Provide the [x, y] coordinate of the cell's center where the given text is located.  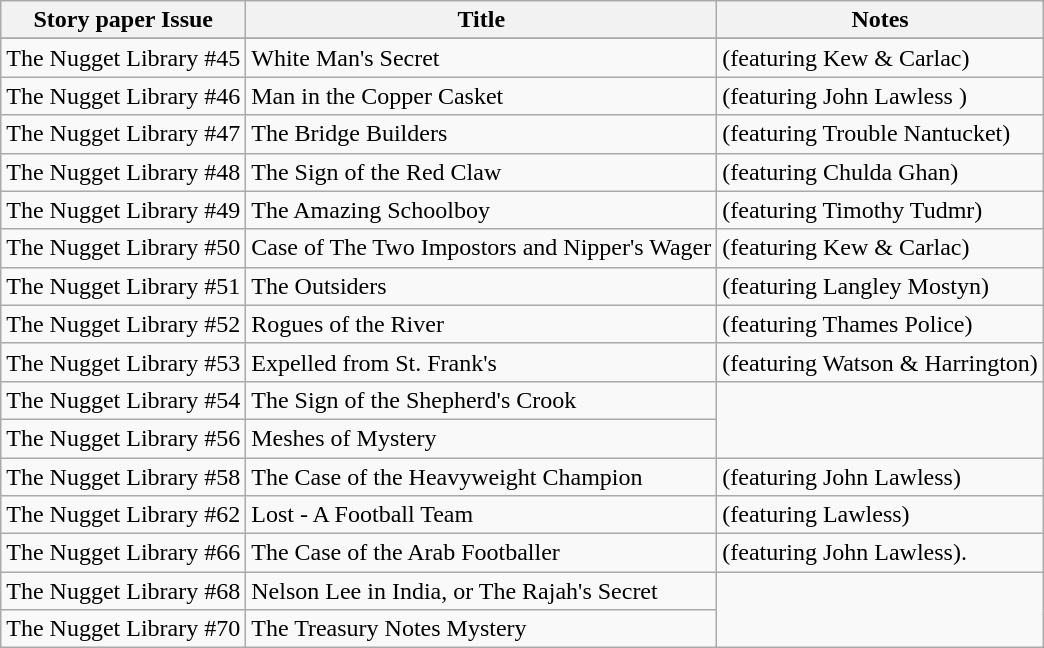
The Nugget Library #47 [124, 134]
(featuring Thames Police) [880, 324]
Rogues of the River [482, 324]
The Nugget Library #51 [124, 286]
The Bridge Builders [482, 134]
(featuring Timothy Tudmr) [880, 210]
The Nugget Library #58 [124, 477]
Title [482, 20]
The Amazing Schoolboy [482, 210]
The Nugget Library #49 [124, 210]
(featuring Chulda Ghan) [880, 172]
Man in the Copper Casket [482, 96]
The Sign of the Shepherd's Crook [482, 400]
The Nugget Library #68 [124, 591]
(featuring Trouble Nantucket) [880, 134]
The Outsiders [482, 286]
The Nugget Library #50 [124, 248]
The Nugget Library #48 [124, 172]
(featuring Lawless) [880, 515]
White Man's Secret [482, 58]
The Nugget Library #66 [124, 553]
Notes [880, 20]
Expelled from St. Frank's [482, 362]
The Nugget Library #52 [124, 324]
(featuring Langley Mostyn) [880, 286]
The Nugget Library #62 [124, 515]
(featuring John Lawless). [880, 553]
The Nugget Library #53 [124, 362]
(featuring John Lawless ) [880, 96]
Meshes of Mystery [482, 438]
(featuring Watson & Harrington) [880, 362]
Lost - A Football Team [482, 515]
(featuring John Lawless) [880, 477]
The Nugget Library #46 [124, 96]
The Nugget Library #56 [124, 438]
The Treasury Notes Mystery [482, 629]
The Nugget Library #45 [124, 58]
Nelson Lee in India, or The Rajah's Secret [482, 591]
The Sign of the Red Claw [482, 172]
Case of The Two Impostors and Nipper's Wager [482, 248]
The Case of the Heavyweight Champion [482, 477]
The Nugget Library #54 [124, 400]
The Case of the Arab Footballer [482, 553]
The Nugget Library #70 [124, 629]
Story paper Issue [124, 20]
